Identify which cell holds the provided text, then report its [x, y] central coordinate. 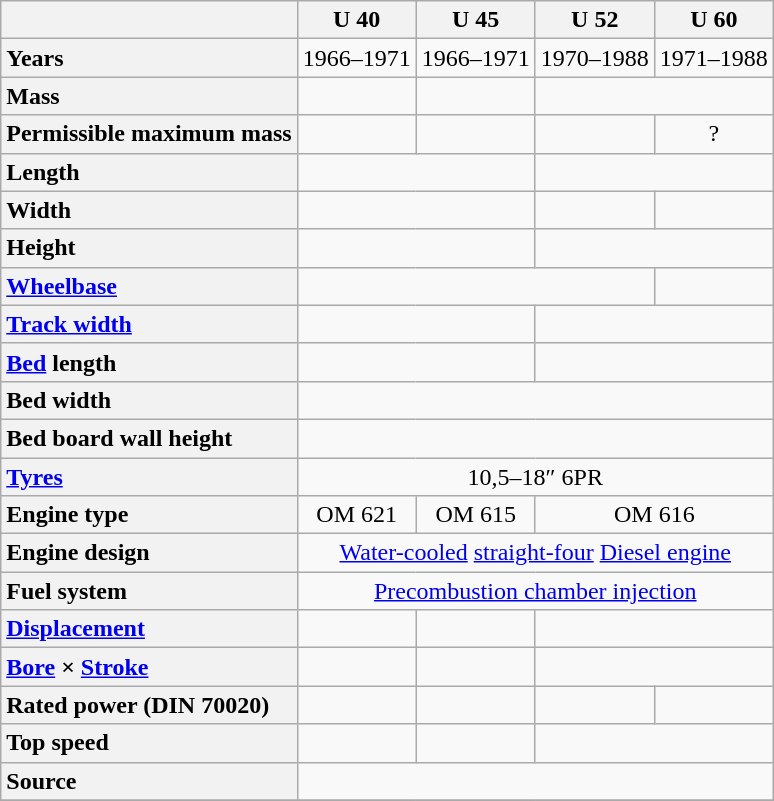
Tyres [149, 477]
Height [149, 248]
Water-cooled straight-four Diesel engine [535, 553]
Wheelbase [149, 286]
Length [149, 172]
Precombustion chamber injection [535, 591]
Width [149, 210]
U 60 [714, 20]
Mass [149, 96]
Bed width [149, 400]
Displacement [149, 629]
1971–1988 [714, 58]
Bed board wall height [149, 438]
OM 616 [654, 515]
Top speed [149, 743]
? [714, 134]
Bore × Stroke [149, 667]
Engine design [149, 553]
Engine type [149, 515]
Track width [149, 324]
U 40 [356, 20]
1970–1988 [594, 58]
Rated power (DIN 70020) [149, 705]
Bed length [149, 362]
U 45 [476, 20]
Fuel system [149, 591]
OM 621 [356, 515]
Years [149, 58]
Permissible maximum mass [149, 134]
Source [149, 781]
OM 615 [476, 515]
U 52 [594, 20]
10,5–18″ 6PR [535, 477]
